Detect which cell encompasses the target text, then output its (x, y) center coordinate. 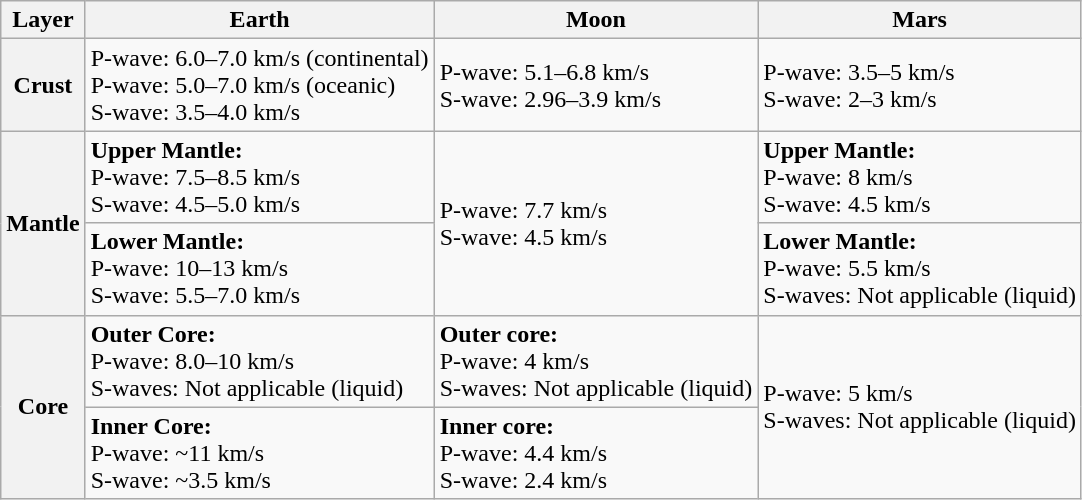
Lower Mantle:P-wave: 5.5 km/sS-waves: Not applicable (liquid) (920, 269)
Inner core:P-wave: 4.4 km/sS-wave: 2.4 km/s (596, 453)
Lower Mantle:P-wave: 10–13 km/sS-wave: 5.5–7.0 km/s (260, 269)
P-wave: 7.7 km/sS-wave: 4.5 km/s (596, 223)
Outer Core:P-wave: 8.0–10 km/sS-waves: Not applicable (liquid) (260, 361)
Mantle (43, 223)
Crust (43, 85)
P-wave: 5 km/sS-waves: Not applicable (liquid) (920, 407)
P-wave: 3.5–5 km/sS-wave: 2–3 km/s (920, 85)
Upper Mantle:P-wave: 8 km/sS-wave: 4.5 km/s (920, 177)
Upper Mantle:P-wave: 7.5–8.5 km/sS-wave: 4.5–5.0 km/s (260, 177)
Layer (43, 20)
Mars (920, 20)
Moon (596, 20)
P-wave: 6.0–7.0 km/s (continental)P-wave: 5.0–7.0 km/s (oceanic)S-wave: 3.5–4.0 km/s (260, 85)
P-wave: 5.1–6.8 km/sS-wave: 2.96–3.9 km/s (596, 85)
Core (43, 407)
Inner Core:P-wave: ~11 km/sS-wave: ~3.5 km/s (260, 453)
Outer core:P-wave: 4 km/sS-waves: Not applicable (liquid) (596, 361)
Earth (260, 20)
